Identify which cell holds the provided text, then report its [x, y] central coordinate. 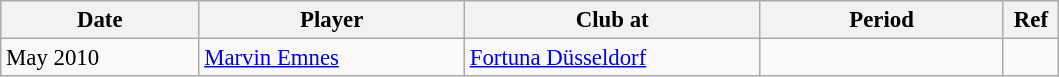
Player [332, 20]
Ref [1031, 20]
Fortuna Düsseldorf [612, 58]
May 2010 [100, 58]
Club at [612, 20]
Period [882, 20]
Date [100, 20]
Marvin Emnes [332, 58]
